Search for the cell housing the specified text and yield its (x, y) center coordinate. 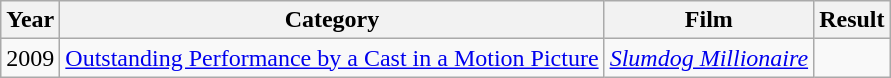
Film (709, 20)
2009 (30, 58)
Year (30, 20)
Category (332, 20)
Result (852, 20)
Slumdog Millionaire (709, 58)
Outstanding Performance by a Cast in a Motion Picture (332, 58)
